For the text-containing cell, return its midpoint in (x, y) coordinate format. 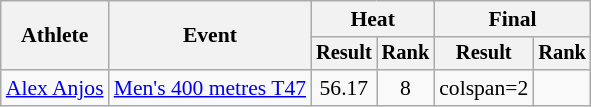
8 (406, 88)
56.17 (344, 88)
Final (512, 19)
Heat (372, 19)
Athlete (55, 36)
Men's 400 metres T47 (210, 88)
Alex Anjos (55, 88)
Event (210, 36)
colspan=2 (484, 88)
